Search for the cell housing the specified text and yield its [x, y] center coordinate. 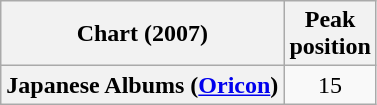
15 [330, 85]
Chart (2007) [142, 34]
Peak position [330, 34]
Japanese Albums (Oricon) [142, 85]
